Pinpoint the cell where the given text exists, returning its (X, Y) midpoint coordinate. 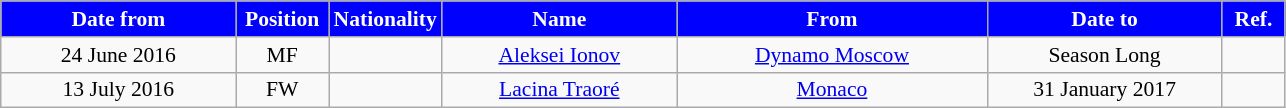
Position (282, 19)
MF (282, 55)
Dynamo Moscow (832, 55)
Date from (118, 19)
Lacina Traoré (560, 90)
FW (282, 90)
13 July 2016 (118, 90)
Season Long (1104, 55)
Name (560, 19)
Monaco (832, 90)
Nationality (384, 19)
24 June 2016 (118, 55)
31 January 2017 (1104, 90)
Ref. (1254, 19)
Aleksei Ionov (560, 55)
Date to (1104, 19)
From (832, 19)
